Return (X, Y) of the center of cell containing provided text 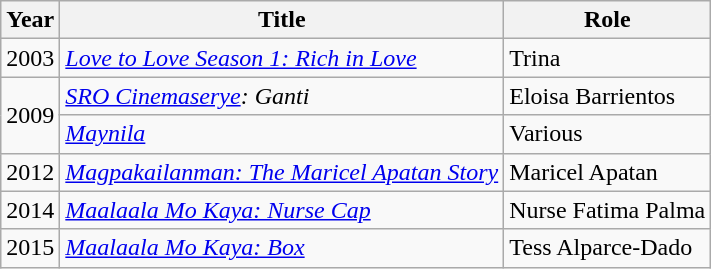
Maalaala Mo Kaya: Nurse Cap (282, 210)
2014 (30, 210)
2009 (30, 115)
Maricel Apatan (608, 172)
2015 (30, 248)
Maalaala Mo Kaya: Box (282, 248)
Love to Love Season 1: Rich in Love (282, 58)
Role (608, 20)
2003 (30, 58)
Magpakailanman: The Maricel Apatan Story (282, 172)
Year (30, 20)
Maynila (282, 134)
Tess Alparce-Dado (608, 248)
2012 (30, 172)
Various (608, 134)
Title (282, 20)
Trina (608, 58)
Nurse Fatima Palma (608, 210)
Eloisa Barrientos (608, 96)
SRO Cinemaserye: Ganti (282, 96)
